For the text-containing cell, return its midpoint in [x, y] coordinate format. 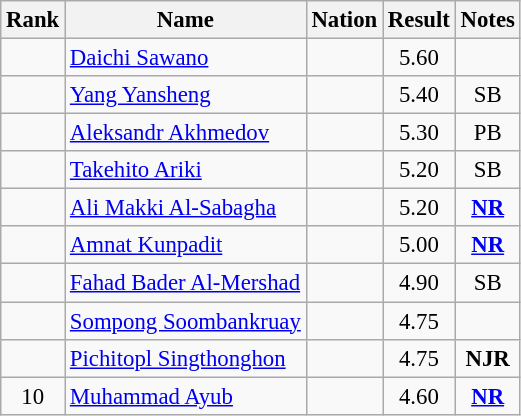
NJR [488, 358]
5.40 [420, 95]
Ali Makki Al-Sabagha [186, 208]
Pichitopl Singthonghon [186, 358]
Amnat Kunpadit [186, 245]
4.60 [420, 396]
Muhammad Ayub [186, 396]
Result [420, 20]
Notes [488, 20]
4.90 [420, 283]
Fahad Bader Al-Mershad [186, 283]
Nation [344, 20]
Sompong Soombankruay [186, 321]
5.00 [420, 245]
Rank [33, 20]
Daichi Sawano [186, 58]
Yang Yansheng [186, 95]
Aleksandr Akhmedov [186, 133]
5.30 [420, 133]
PB [488, 133]
5.60 [420, 58]
Takehito Ariki [186, 170]
10 [33, 396]
Name [186, 20]
